Detect which cell encompasses the target text, then output its (x, y) center coordinate. 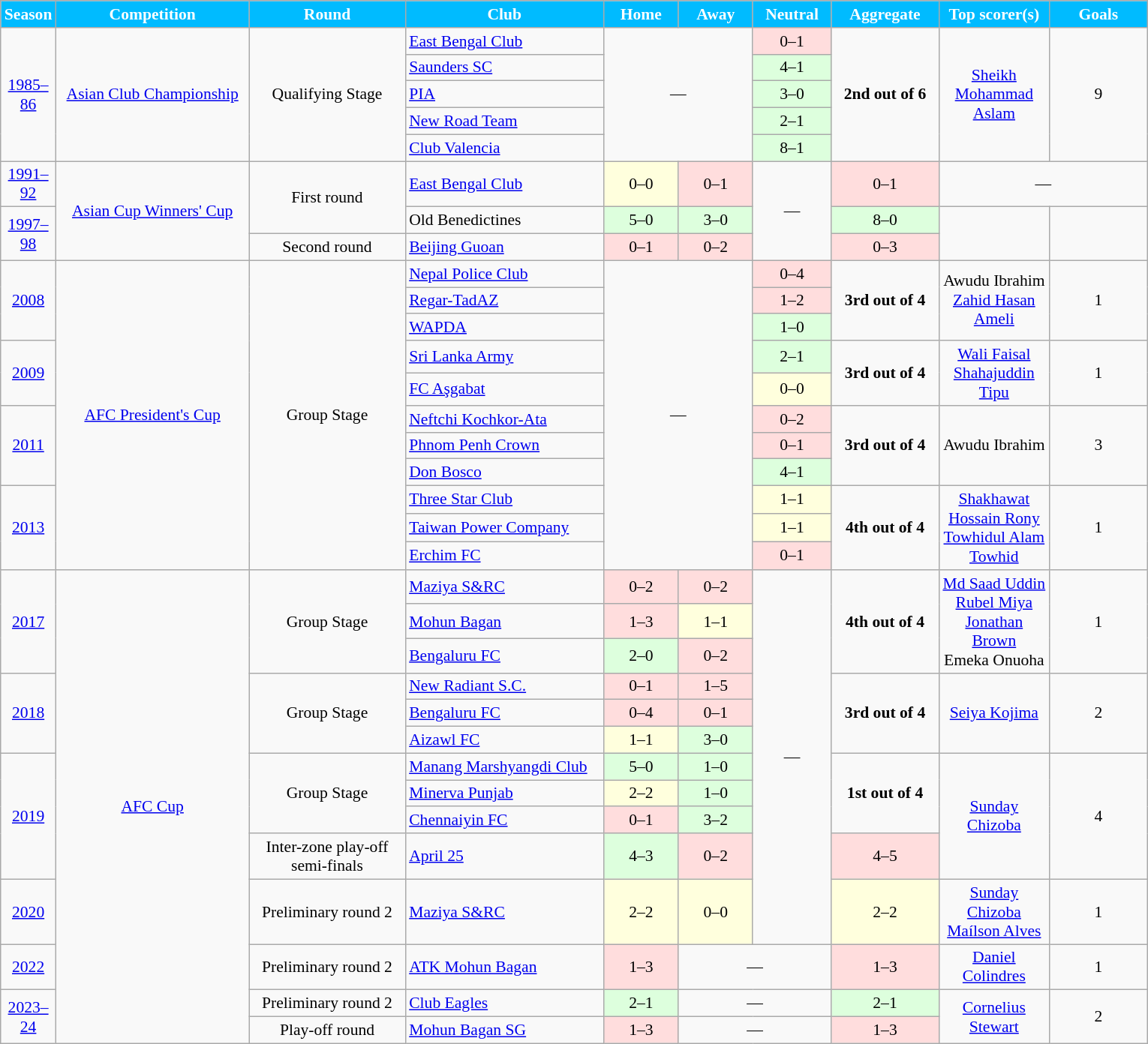
Chennaiyin FC (504, 820)
Phnom Penh Crown (504, 445)
New Radiant S.C. (504, 686)
Sunday Chizoba Maílson Alves (993, 912)
2008 (29, 300)
Club (504, 14)
Taiwan Power Company (504, 528)
0–3 (885, 247)
4–5 (885, 856)
Round (327, 14)
2011 (29, 445)
2018 (29, 712)
Old Benedictines (504, 220)
Awudu Ibrahim Zahid Hasan Ameli (993, 300)
Mohun Bagan (504, 622)
Aizawl FC (504, 740)
Club Eagles (504, 1003)
Competition (152, 14)
Sunday Chizoba (993, 816)
1–5 (716, 686)
Three Star Club (504, 499)
Awudu Ibrahim (993, 445)
Mohun Bagan SG (504, 1030)
Play-off round (327, 1030)
2022 (29, 967)
FC Aşgabat (504, 388)
2023–24 (29, 1017)
Top scorer(s) (993, 14)
3–2 (716, 820)
AFC Cup (152, 807)
8–1 (792, 148)
2–0 (641, 656)
Away (716, 14)
April 25 (504, 856)
2nd out of 6 (885, 94)
AFC President's Cup (152, 415)
Qualifying Stage (327, 94)
4 (1098, 816)
1997–98 (29, 234)
Season (29, 14)
Seiya Kojima (993, 712)
ATK Mohun Bagan (504, 967)
1985–86 (29, 94)
Wali Faisal Shahajuddin Tipu (993, 373)
1st out of 4 (885, 793)
1–2 (792, 301)
Sri Lanka Army (504, 357)
Asian Club Championship (152, 94)
Don Bosco (504, 472)
2019 (29, 816)
Daniel Colindres (993, 967)
2013 (29, 528)
Second round (327, 247)
Md Saad Uddin Rubel Miya Jonathan Brown Emeka Onuoha (993, 622)
Saunders SC (504, 67)
Shakhawat Hossain Rony Towhidul Alam Towhid (993, 528)
Manang Marshyangdi Club (504, 766)
4–3 (641, 856)
WAPDA (504, 328)
3 (1098, 445)
Nepal Police Club (504, 274)
Inter-zone play-off semi-finals (327, 856)
Neftchi Kochkor-Ata (504, 419)
Erchim FC (504, 555)
Aggregate (885, 14)
2009 (29, 373)
9 (1098, 94)
2017 (29, 622)
First round (327, 198)
Cornelius Stewart (993, 1017)
Beijing Guoan (504, 247)
8–0 (885, 220)
Neutral (792, 14)
2020 (29, 912)
Goals (1098, 14)
New Road Team (504, 121)
Sheikh Mohammad Aslam (993, 94)
Regar-TadAZ (504, 301)
Asian Cup Winners' Cup (152, 211)
PIA (504, 94)
Club Valencia (504, 148)
1991–92 (29, 184)
Home (641, 14)
Minerva Punjab (504, 793)
